Return the (x, y) coordinate for the center point of the cell that contains the specified text.  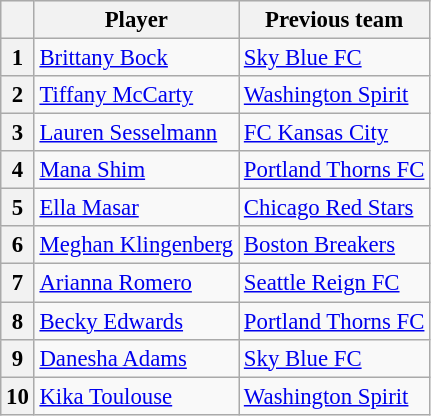
2 (18, 95)
Mana Shim (136, 170)
FC Kansas City (334, 133)
Previous team (334, 20)
Ella Masar (136, 208)
1 (18, 58)
8 (18, 321)
Brittany Bock (136, 58)
Meghan Klingenberg (136, 245)
5 (18, 208)
Chicago Red Stars (334, 208)
Boston Breakers (334, 245)
Tiffany McCarty (136, 95)
Kika Toulouse (136, 396)
9 (18, 358)
Arianna Romero (136, 283)
7 (18, 283)
Lauren Sesselmann (136, 133)
3 (18, 133)
4 (18, 170)
Seattle Reign FC (334, 283)
Becky Edwards (136, 321)
6 (18, 245)
10 (18, 396)
Danesha Adams (136, 358)
Player (136, 20)
